Pinpoint the cell where the given text exists, returning its [x, y] midpoint coordinate. 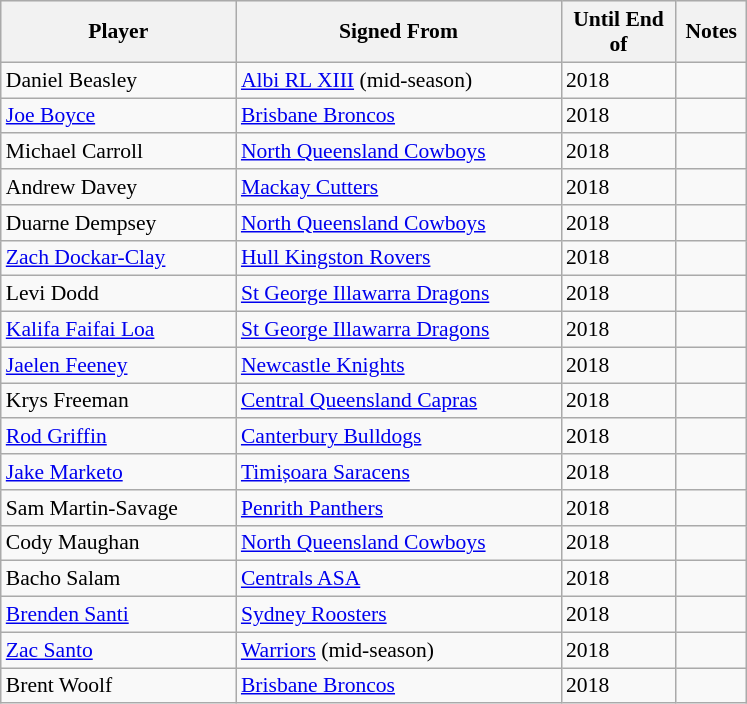
Jaelen Feeney [118, 365]
Albi RL XIII (mid-season) [398, 80]
Centrals ASA [398, 579]
Levi Dodd [118, 294]
Brenden Santi [118, 615]
Sam Martin-Savage [118, 508]
Cody Maughan [118, 543]
Notes [711, 32]
Player [118, 32]
Mackay Cutters [398, 187]
Michael Carroll [118, 152]
Krys Freeman [118, 401]
Canterbury Bulldogs [398, 437]
Bacho Salam [118, 579]
Sydney Roosters [398, 615]
Warriors (mid-season) [398, 650]
Until End of [618, 32]
Brent Woolf [118, 686]
Jake Marketo [118, 472]
Zac Santo [118, 650]
Kalifa Faifai Loa [118, 330]
Daniel Beasley [118, 80]
Timișoara Saracens [398, 472]
Joe Boyce [118, 116]
Duarne Dempsey [118, 223]
Zach Dockar-Clay [118, 258]
Andrew Davey [118, 187]
Newcastle Knights [398, 365]
Central Queensland Capras [398, 401]
Hull Kingston Rovers [398, 258]
Penrith Panthers [398, 508]
Signed From [398, 32]
Rod Griffin [118, 437]
